Search for the cell housing the specified text and yield its [x, y] center coordinate. 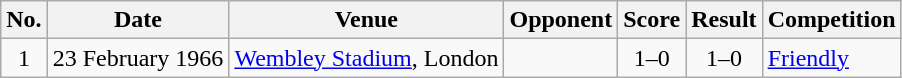
Result [724, 20]
Score [652, 20]
Venue [366, 20]
No. [24, 20]
Competition [832, 20]
Wembley Stadium, London [366, 58]
Friendly [832, 58]
Date [138, 20]
Opponent [561, 20]
23 February 1966 [138, 58]
1 [24, 58]
